Provide the [X, Y] coordinate of the cell's center where the given text is located.  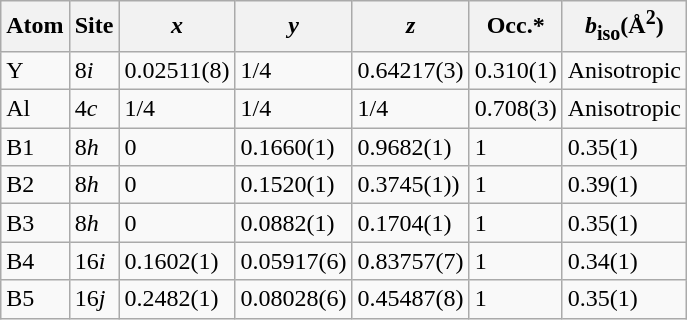
x [177, 26]
B4 [35, 261]
Occ.* [516, 26]
0.708(3) [516, 109]
0.34(1) [624, 261]
Al [35, 109]
0.0882(1) [294, 223]
B1 [35, 147]
4c [94, 109]
16i [94, 261]
y [294, 26]
0.1602(1) [177, 261]
B5 [35, 299]
0.2482(1) [177, 299]
0.1704(1) [410, 223]
biso(Å2) [624, 26]
Y [35, 71]
Atom [35, 26]
16j [94, 299]
Site [94, 26]
z [410, 26]
0.45487(8) [410, 299]
0.02511(8) [177, 71]
0.64217(3) [410, 71]
B3 [35, 223]
0.1520(1) [294, 185]
0.310(1) [516, 71]
0.05917(6) [294, 261]
0.9682(1) [410, 147]
0.1660(1) [294, 147]
0.08028(6) [294, 299]
0.39(1) [624, 185]
0.83757(7) [410, 261]
0.3745(1)) [410, 185]
B2 [35, 185]
8i [94, 71]
